From the cell containing the given text, extract its center point as (x, y) coordinate. 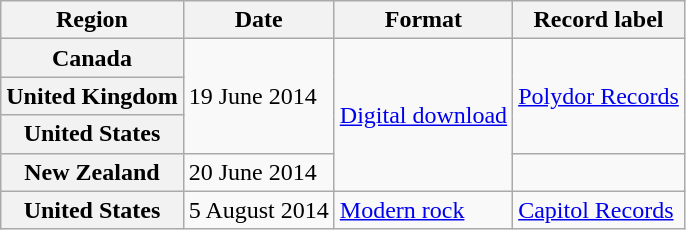
Polydor Records (599, 96)
Digital download (423, 115)
Modern rock (423, 210)
Region (92, 20)
20 June 2014 (258, 172)
Canada (92, 58)
United Kingdom (92, 96)
19 June 2014 (258, 96)
Date (258, 20)
Capitol Records (599, 210)
Record label (599, 20)
New Zealand (92, 172)
Format (423, 20)
5 August 2014 (258, 210)
